Extract the (x, y) coordinate from the center of the cell holding the provided text.  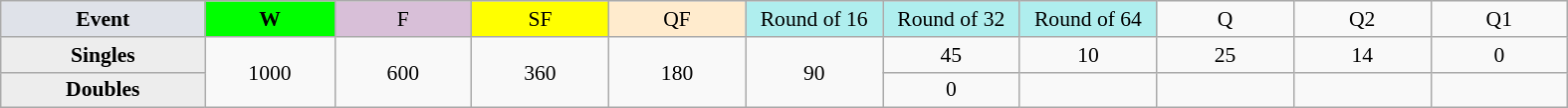
14 (1362, 55)
SF (541, 19)
W (270, 19)
Doubles (104, 90)
Q2 (1362, 19)
10 (1088, 55)
45 (951, 55)
180 (677, 72)
Q (1226, 19)
600 (403, 72)
QF (677, 19)
Round of 32 (951, 19)
Round of 64 (1088, 19)
Round of 16 (814, 19)
Q1 (1499, 19)
360 (541, 72)
F (403, 19)
Singles (104, 55)
1000 (270, 72)
Event (104, 19)
90 (814, 72)
25 (1226, 55)
